Locate the cell with the specified text and output its [X, Y] center coordinate. 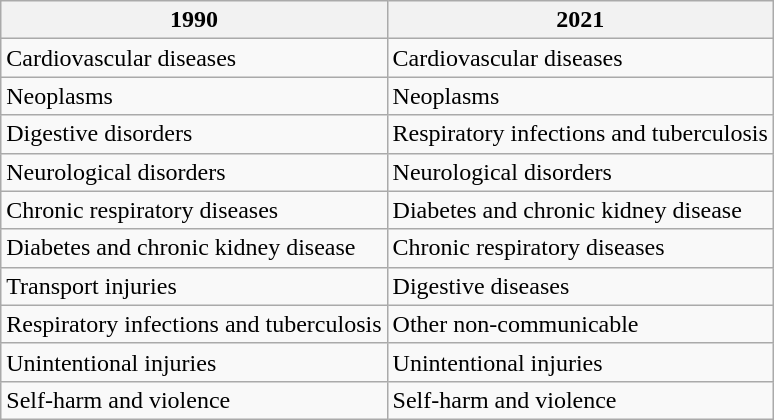
Transport injuries [194, 286]
Other non-communicable [580, 324]
Digestive disorders [194, 134]
Digestive diseases [580, 286]
1990 [194, 20]
2021 [580, 20]
